Capture the cell that displays the provided text and extract its (X, Y) central coordinate. 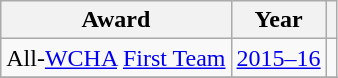
Award (116, 20)
Year (278, 20)
All-WCHA First Team (116, 58)
2015–16 (278, 58)
